Extract the [x, y] coordinate from the center of the cell holding the provided text.  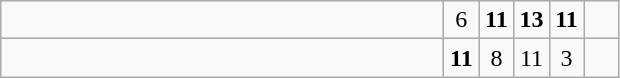
3 [566, 58]
8 [496, 58]
13 [532, 20]
6 [462, 20]
